Pinpoint the cell where the given text exists, returning its [X, Y] midpoint coordinate. 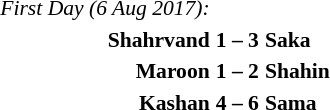
1 – 3 [237, 40]
1 – 2 [237, 71]
